Capture the cell that displays the provided text and extract its [X, Y] central coordinate. 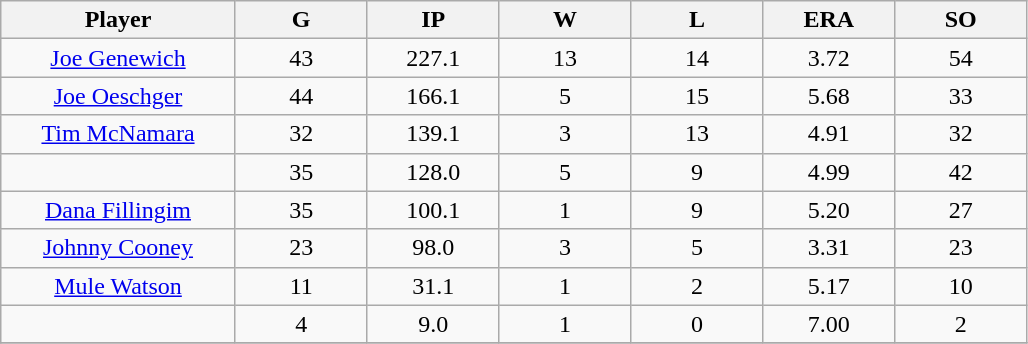
100.1 [433, 210]
Tim McNamara [118, 134]
42 [961, 172]
W [565, 20]
33 [961, 96]
128.0 [433, 172]
4.99 [829, 172]
15 [697, 96]
3.31 [829, 248]
0 [697, 324]
11 [301, 286]
5.68 [829, 96]
31.1 [433, 286]
ERA [829, 20]
44 [301, 96]
227.1 [433, 58]
139.1 [433, 134]
5.17 [829, 286]
L [697, 20]
9.0 [433, 324]
Johnny Cooney [118, 248]
98.0 [433, 248]
Joe Oeschger [118, 96]
IP [433, 20]
4.91 [829, 134]
G [301, 20]
4 [301, 324]
27 [961, 210]
54 [961, 58]
3.72 [829, 58]
Joe Genewich [118, 58]
Mule Watson [118, 286]
5.20 [829, 210]
Dana Fillingim [118, 210]
43 [301, 58]
Player [118, 20]
SO [961, 20]
166.1 [433, 96]
7.00 [829, 324]
10 [961, 286]
14 [697, 58]
